Return [x, y] of the center of cell containing provided text 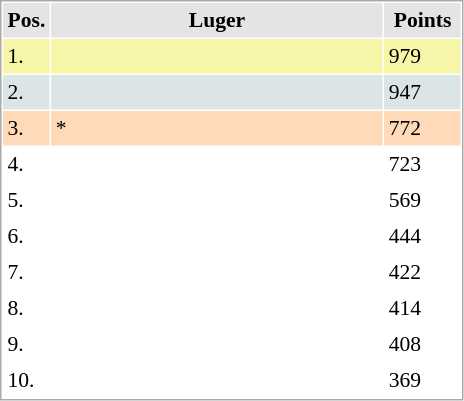
4. [26, 164]
723 [422, 164]
Luger [217, 20]
369 [422, 380]
Points [422, 20]
Pos. [26, 20]
6. [26, 236]
569 [422, 200]
772 [422, 128]
10. [26, 380]
414 [422, 308]
* [217, 128]
9. [26, 344]
979 [422, 56]
1. [26, 56]
3. [26, 128]
8. [26, 308]
7. [26, 272]
422 [422, 272]
5. [26, 200]
408 [422, 344]
2. [26, 92]
444 [422, 236]
947 [422, 92]
